From the cell containing the given text, extract its center point as [x, y] coordinate. 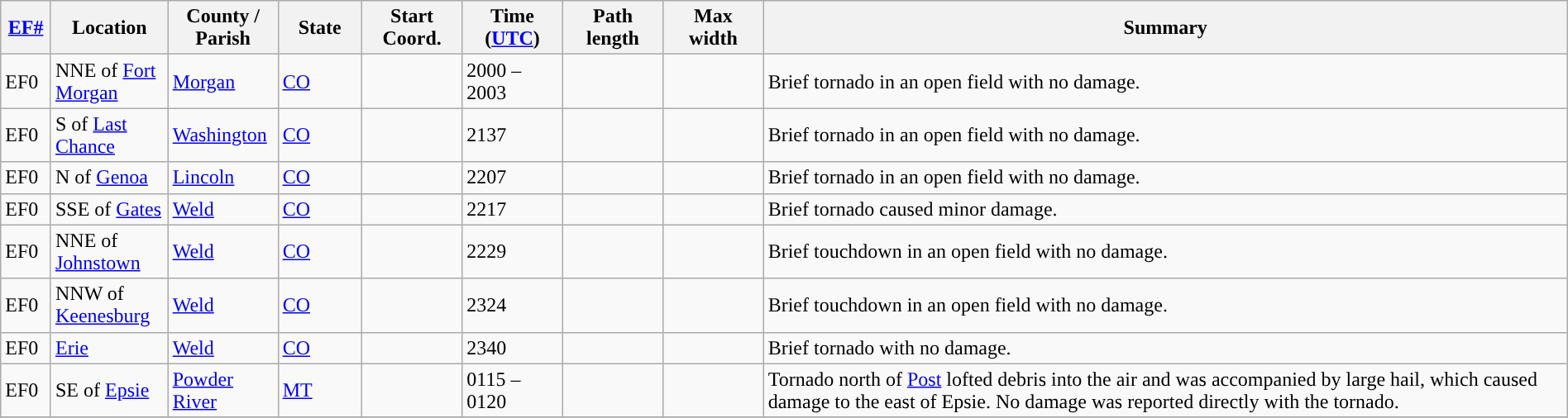
0115 – 0120 [513, 390]
Summary [1165, 28]
S of Last Chance [109, 135]
Washington [223, 135]
Powder River [223, 390]
State [319, 28]
EF# [26, 28]
County / Parish [223, 28]
2340 [513, 348]
2324 [513, 306]
2207 [513, 178]
2229 [513, 251]
Max width [713, 28]
MT [319, 390]
2137 [513, 135]
2000 – 2003 [513, 81]
Morgan [223, 81]
Path length [612, 28]
SSE of Gates [109, 209]
NNE of Johnstown [109, 251]
N of Genoa [109, 178]
SE of Epsie [109, 390]
Location [109, 28]
Lincoln [223, 178]
NNE of Fort Morgan [109, 81]
Brief tornado with no damage. [1165, 348]
Erie [109, 348]
Brief tornado caused minor damage. [1165, 209]
NNW of Keenesburg [109, 306]
Start Coord. [412, 28]
Time (UTC) [513, 28]
2217 [513, 209]
